Extract the (X, Y) coordinate from the center of the cell holding the provided text.  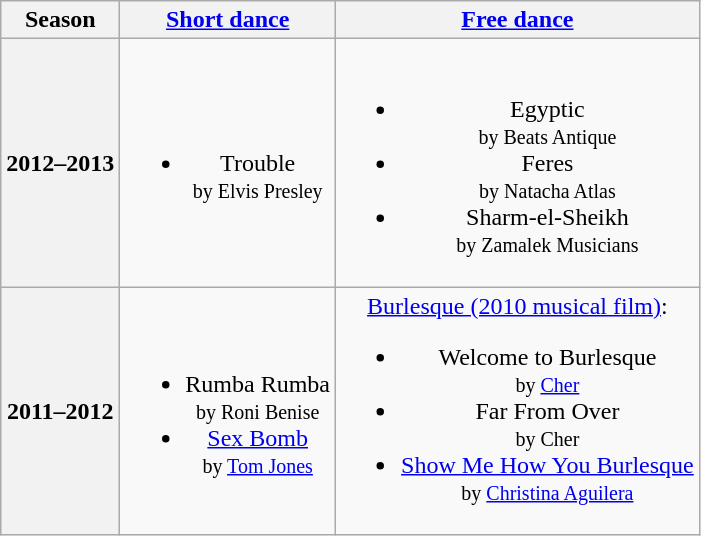
2012–2013 (60, 163)
Burlesque (2010 musical film):Welcome to Burlesque by Cher Far From Over by Cher Show Me How You Burlesque by Christina Aguilera (518, 411)
Rumba Rumba by Roni Benise Sex Bomb by Tom Jones (228, 411)
2011–2012 (60, 411)
Free dance (518, 20)
Trouble by Elvis Presley (228, 163)
Short dance (228, 20)
Egyptic by Beats Antique Feres by Natacha Atlas Sharm-el-Sheikh by Zamalek Musicians (518, 163)
Season (60, 20)
